Capture the cell that displays the provided text and extract its [x, y] central coordinate. 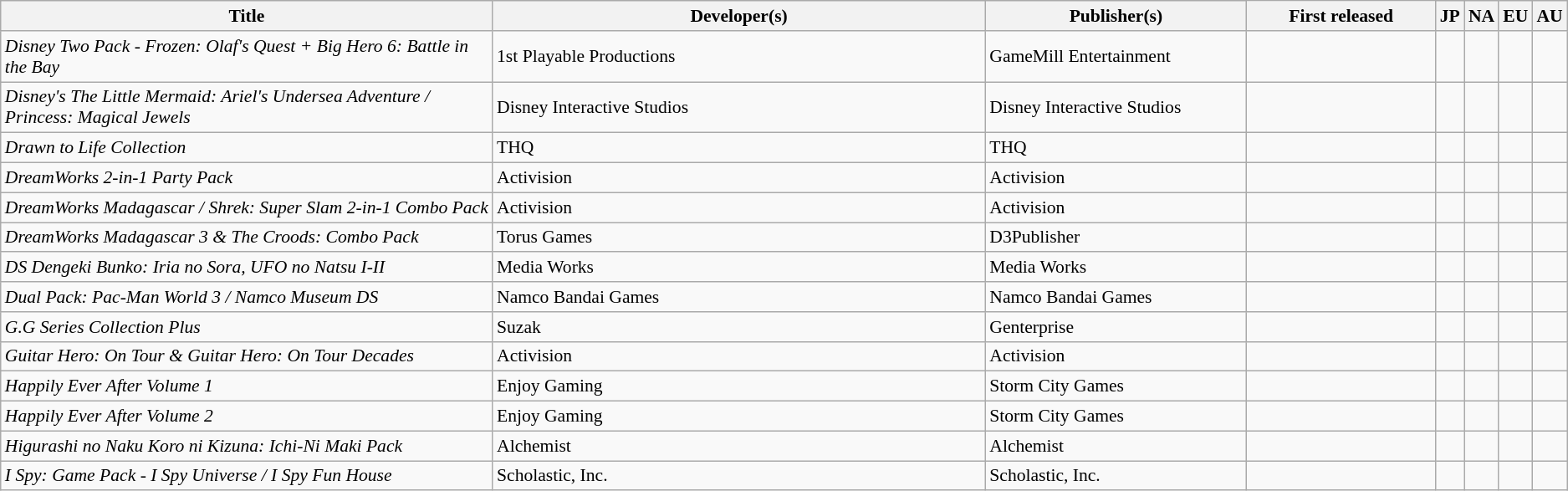
Disney's The Little Mermaid: Ariel's Undersea Adventure / Princess: Magical Jewels [247, 107]
Higurashi no Naku Koro ni Kizuna: Ichi-Ni Maki Pack [247, 446]
Genterprise [1116, 327]
Guitar Hero: On Tour & Guitar Hero: On Tour Decades [247, 356]
G.G Series Collection Plus [247, 327]
First released [1341, 16]
I Spy: Game Pack - I Spy Universe / I Spy Fun House [247, 476]
DreamWorks Madagascar 3 & The Croods: Combo Pack [247, 238]
NA [1482, 16]
DS Dengeki Bunko: Iria no Sora, UFO no Natsu I-II [247, 268]
AU [1549, 16]
Happily Ever After Volume 1 [247, 386]
1st Playable Productions [739, 57]
Publisher(s) [1116, 16]
Torus Games [739, 238]
Suzak [739, 327]
DreamWorks 2-in-1 Party Pack [247, 178]
Title [247, 16]
GameMill Entertainment [1116, 57]
Developer(s) [739, 16]
EU [1515, 16]
DreamWorks Madagascar / Shrek: Super Slam 2-in-1 Combo Pack [247, 207]
JP [1450, 16]
Disney Two Pack - Frozen: Olaf's Quest + Big Hero 6: Battle in the Bay [247, 57]
Drawn to Life Collection [247, 148]
Happily Ever After Volume 2 [247, 417]
Dual Pack: Pac-Man World 3 / Namco Museum DS [247, 297]
D3Publisher [1116, 238]
